Search for the cell housing the specified text and yield its [X, Y] center coordinate. 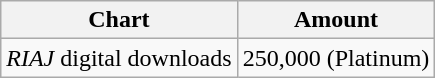
250,000 (Platinum) [336, 58]
Chart [119, 20]
RIAJ digital downloads [119, 58]
Amount [336, 20]
